Extract the [X, Y] coordinate from the center of the cell holding the provided text.  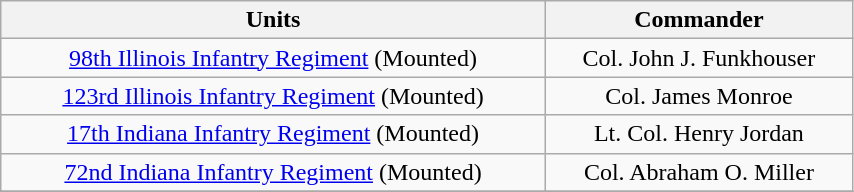
17th Indiana Infantry Regiment (Mounted) [274, 134]
Units [274, 20]
Commander [698, 20]
123rd Illinois Infantry Regiment (Mounted) [274, 96]
Col. Abraham O. Miller [698, 172]
Col. James Monroe [698, 96]
72nd Indiana Infantry Regiment (Mounted) [274, 172]
Lt. Col. Henry Jordan [698, 134]
Col. John J. Funkhouser [698, 58]
98th Illinois Infantry Regiment (Mounted) [274, 58]
